Detect which cell encompasses the target text, then output its [x, y] center coordinate. 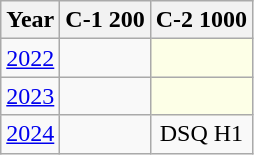
C-2 1000 [201, 20]
2024 [30, 134]
C-1 200 [105, 20]
2022 [30, 58]
2023 [30, 96]
Year [30, 20]
DSQ H1 [201, 134]
